Provide the (X, Y) coordinate of the cell's center where the given text is located.  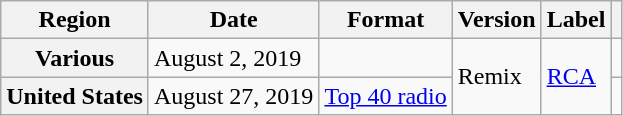
Top 40 radio (386, 96)
Label (576, 20)
Remix (496, 77)
Various (75, 58)
August 2, 2019 (233, 58)
Date (233, 20)
Region (75, 20)
Format (386, 20)
August 27, 2019 (233, 96)
Version (496, 20)
RCA (576, 77)
United States (75, 96)
